Find where the given text appears and provide that cell's center as [X, Y] coordinate. 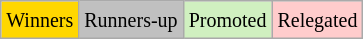
Winners [40, 20]
Relegated [318, 20]
Runners-up [131, 20]
Promoted [228, 20]
